Locate the cell with the specified text and output its [x, y] center coordinate. 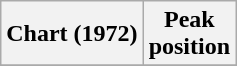
Peakposition [189, 34]
Chart (1972) [72, 34]
